Find where the given text appears and provide that cell's center as [X, Y] coordinate. 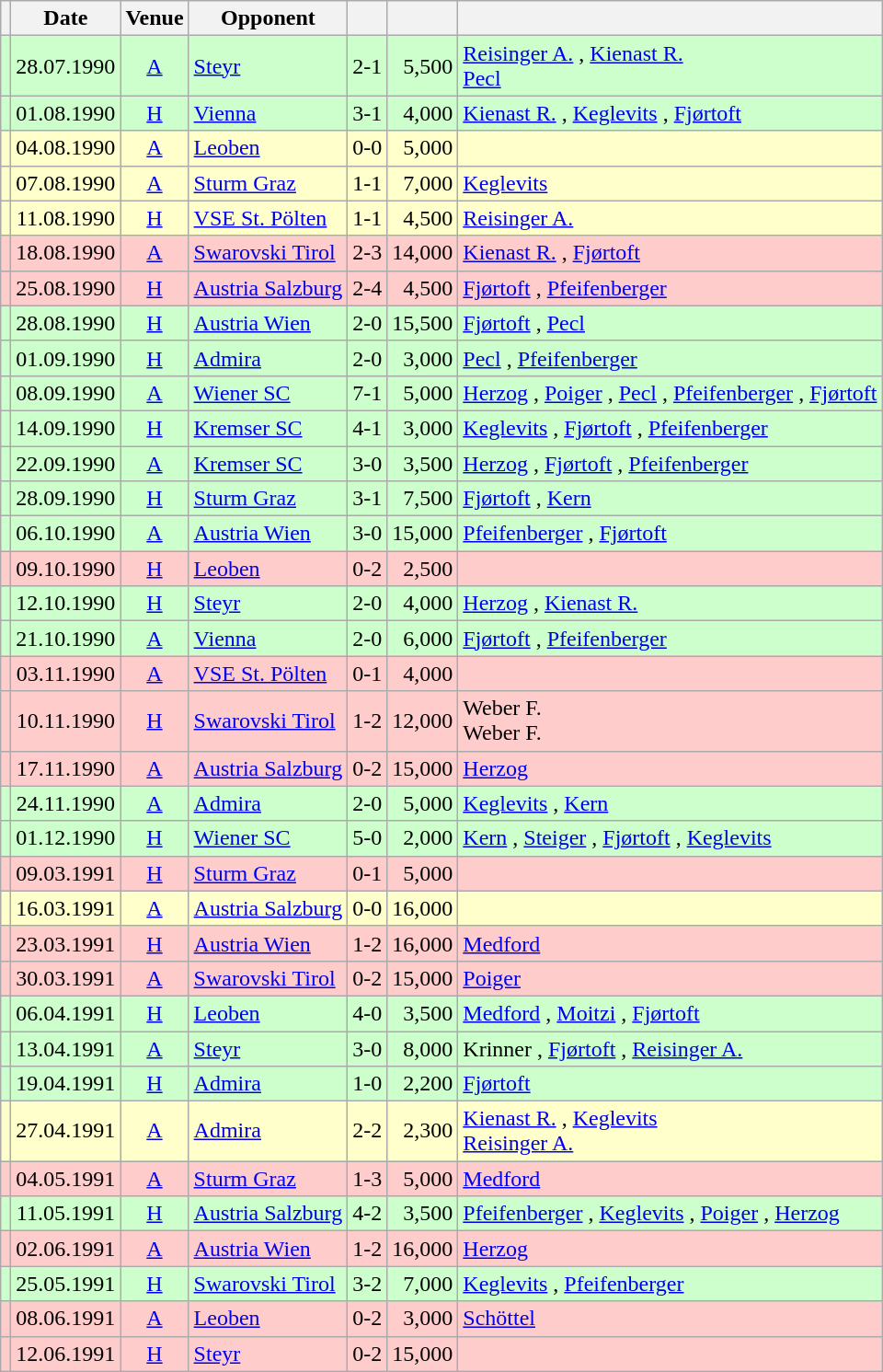
25.08.1990 [66, 288]
Kienast R. , Keglevits Reisinger A. [670, 1132]
07.08.1990 [66, 183]
Kern , Steiger , Fjørtoft , Keglevits [670, 838]
09.03.1991 [66, 873]
12.06.1991 [66, 1354]
5,500 [423, 66]
09.10.1990 [66, 569]
3-2 [368, 1284]
04.05.1991 [66, 1179]
03.11.1990 [66, 674]
Keglevits [670, 183]
Herzog , Kienast R. [670, 604]
Krinner , Fjørtoft , Reisinger A. [670, 1048]
Pfeifenberger , Fjørtoft [670, 534]
23.03.1991 [66, 943]
21.10.1990 [66, 639]
18.08.1990 [66, 253]
2,000 [423, 838]
Kienast R. , Keglevits , Fjørtoft [670, 113]
17.11.1990 [66, 768]
19.04.1991 [66, 1084]
Fjørtoft [670, 1084]
2-3 [368, 253]
1-0 [368, 1084]
14,000 [423, 253]
01.08.1990 [66, 113]
Keglevits , Fjørtoft , Pfeifenberger [670, 428]
4-1 [368, 428]
12.10.1990 [66, 604]
2,500 [423, 569]
2,200 [423, 1084]
Poiger [670, 978]
10.11.1990 [66, 721]
Date [66, 18]
4-2 [368, 1214]
12,000 [423, 721]
Herzog , Poiger , Pecl , Pfeifenberger , Fjørtoft [670, 393]
7,500 [423, 499]
Opponent [269, 18]
24.11.1990 [66, 803]
6,000 [423, 639]
28.09.1990 [66, 499]
11.08.1990 [66, 218]
Herzog , Fjørtoft , Pfeifenberger [670, 463]
Keglevits , Pfeifenberger [670, 1284]
Reisinger A. , Kienast R. Pecl [670, 66]
25.05.1991 [66, 1284]
Fjørtoft , Kern [670, 499]
08.09.1990 [66, 393]
30.03.1991 [66, 978]
Pecl , Pfeifenberger [670, 358]
02.06.1991 [66, 1249]
Pfeifenberger , Keglevits , Poiger , Herzog [670, 1214]
Schöttel [670, 1319]
01.12.1990 [66, 838]
22.09.1990 [66, 463]
Weber F. Weber F. [670, 721]
14.09.1990 [66, 428]
01.09.1990 [66, 358]
28.08.1990 [66, 323]
Medford , Moitzi , Fjørtoft [670, 1013]
27.04.1991 [66, 1132]
Reisinger A. [670, 218]
Venue [155, 18]
Fjørtoft , Pecl [670, 323]
06.04.1991 [66, 1013]
1-3 [368, 1179]
8,000 [423, 1048]
Keglevits , Kern [670, 803]
13.04.1991 [66, 1048]
06.10.1990 [66, 534]
4-0 [368, 1013]
11.05.1991 [66, 1214]
5-0 [368, 838]
08.06.1991 [66, 1319]
Kienast R. , Fjørtoft [670, 253]
16.03.1991 [66, 908]
2-1 [368, 66]
04.08.1990 [66, 148]
7-1 [368, 393]
15,500 [423, 323]
28.07.1990 [66, 66]
2-4 [368, 288]
2,300 [423, 1132]
2-2 [368, 1132]
